Scan for the cell matching the given text and deliver its (x, y) coordinate at center. 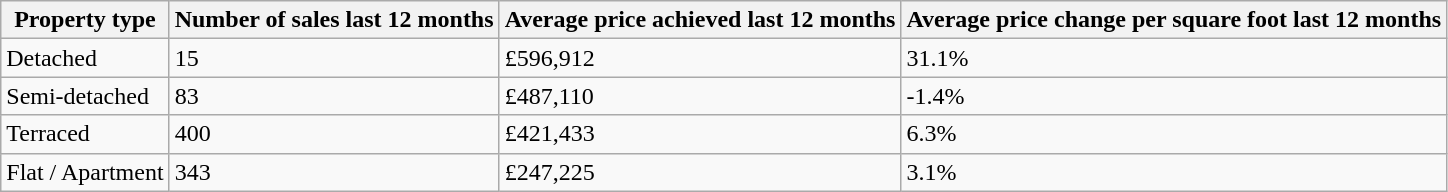
£596,912 (700, 58)
83 (334, 96)
Detached (85, 58)
343 (334, 172)
£421,433 (700, 134)
Property type (85, 20)
3.1% (1174, 172)
6.3% (1174, 134)
£247,225 (700, 172)
Terraced (85, 134)
31.1% (1174, 58)
Average price achieved last 12 months (700, 20)
£487,110 (700, 96)
Average price change per square foot last 12 months (1174, 20)
Semi-detached (85, 96)
15 (334, 58)
Number of sales last 12 months (334, 20)
-1.4% (1174, 96)
Flat / Apartment (85, 172)
400 (334, 134)
